Return the [X, Y] coordinate for the center point of the cell that contains the specified text.  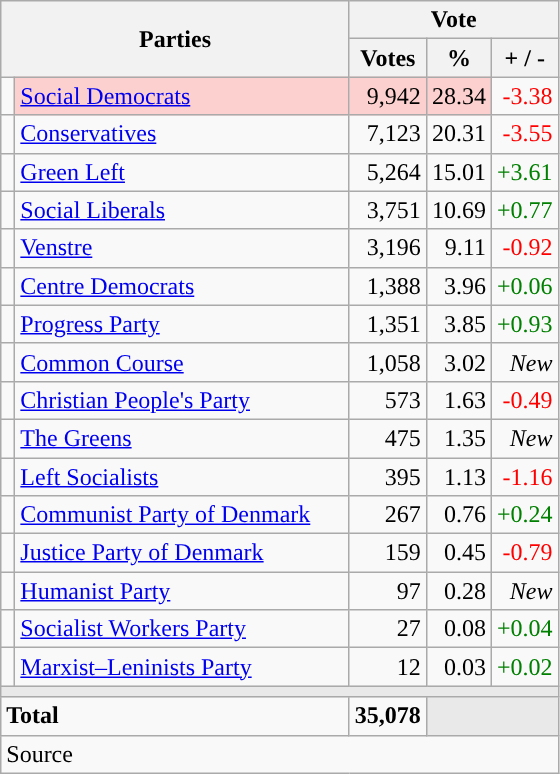
-0.92 [524, 248]
1,058 [388, 362]
3.85 [458, 324]
Social Liberals [182, 210]
The Greens [182, 438]
+0.06 [524, 286]
20.31 [458, 134]
0.76 [458, 515]
159 [388, 553]
+0.02 [524, 667]
1,351 [388, 324]
9.11 [458, 248]
1,388 [388, 286]
97 [388, 591]
+3.61 [524, 172]
0.08 [458, 629]
Social Democrats [182, 96]
Votes [388, 58]
0.03 [458, 667]
Justice Party of Denmark [182, 553]
395 [388, 477]
3,196 [388, 248]
Total [176, 716]
12 [388, 667]
1.35 [458, 438]
-0.79 [524, 553]
1.13 [458, 477]
+ / - [524, 58]
+0.04 [524, 629]
Source [280, 754]
267 [388, 515]
-3.55 [524, 134]
Left Socialists [182, 477]
475 [388, 438]
Venstre [182, 248]
0.45 [458, 553]
3.02 [458, 362]
3,751 [388, 210]
35,078 [388, 716]
% [458, 58]
27 [388, 629]
1.63 [458, 400]
+0.77 [524, 210]
-1.16 [524, 477]
Vote [454, 20]
3.96 [458, 286]
28.34 [458, 96]
5,264 [388, 172]
7,123 [388, 134]
Progress Party [182, 324]
0.28 [458, 591]
+0.24 [524, 515]
15.01 [458, 172]
Socialist Workers Party [182, 629]
10.69 [458, 210]
Green Left [182, 172]
Christian People's Party [182, 400]
-0.49 [524, 400]
Humanist Party [182, 591]
9,942 [388, 96]
-3.38 [524, 96]
573 [388, 400]
Parties [176, 39]
Conservatives [182, 134]
+0.93 [524, 324]
Communist Party of Denmark [182, 515]
Marxist–Leninists Party [182, 667]
Centre Democrats [182, 286]
Common Course [182, 362]
